For the text-containing cell, return its midpoint in [X, Y] coordinate format. 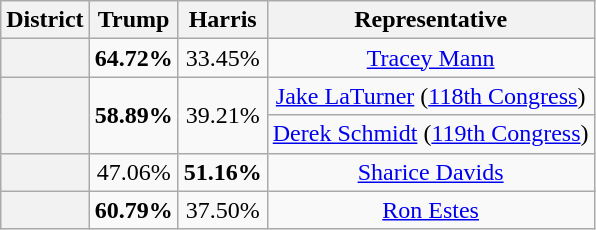
Sharice Davids [430, 172]
39.21% [222, 115]
Derek Schmidt (119th Congress) [430, 134]
37.50% [222, 210]
Tracey Mann [430, 58]
60.79% [134, 210]
51.16% [222, 172]
58.89% [134, 115]
Trump [134, 20]
64.72% [134, 58]
District [45, 20]
33.45% [222, 58]
47.06% [134, 172]
Harris [222, 20]
Ron Estes [430, 210]
Jake LaTurner (118th Congress) [430, 96]
Representative [430, 20]
